Find where the given text appears and provide that cell's center as (x, y) coordinate. 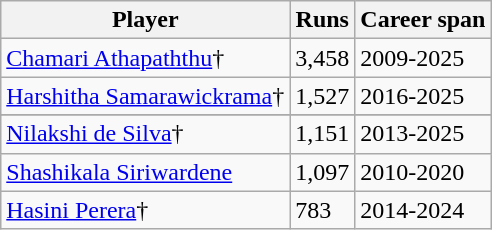
2014-2024 (423, 210)
2016-2025 (423, 96)
2010-2020 (423, 172)
Chamari Athapaththu† (146, 58)
Hasini Perera† (146, 210)
Player (146, 20)
1,527 (322, 96)
783 (322, 210)
2009-2025 (423, 58)
Harshitha Samarawickrama† (146, 96)
Shashikala Siriwardene (146, 172)
Runs (322, 20)
1,097 (322, 172)
Career span (423, 20)
1,151 (322, 134)
3,458 (322, 58)
2013-2025 (423, 134)
Nilakshi de Silva† (146, 134)
